Scan for the cell matching the given text and deliver its [X, Y] coordinate at center. 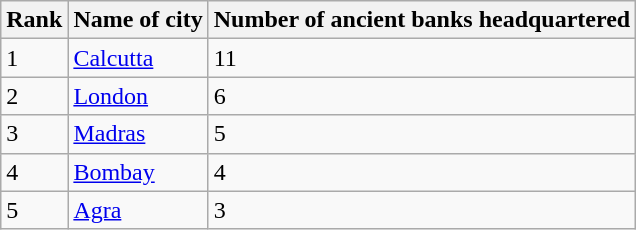
Madras [138, 134]
Bombay [138, 172]
London [138, 96]
Number of ancient banks headquartered [422, 20]
11 [422, 58]
Name of city [138, 20]
1 [34, 58]
Agra [138, 210]
2 [34, 96]
Calcutta [138, 58]
6 [422, 96]
Rank [34, 20]
